Scan for the cell matching the given text and deliver its [X, Y] coordinate at center. 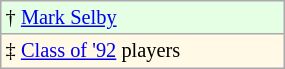
† Mark Selby [142, 17]
‡ Class of '92 players [142, 51]
